From the cell containing the given text, extract its center point as [x, y] coordinate. 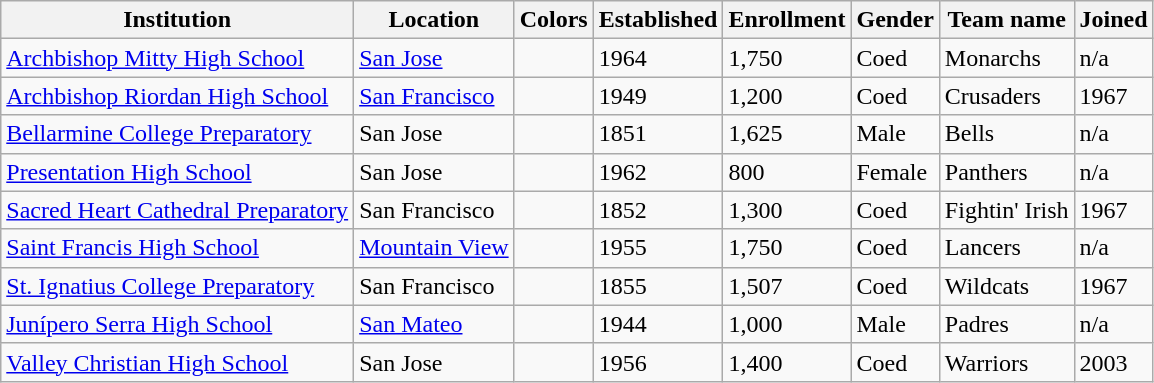
Monarchs [1006, 58]
1852 [658, 210]
Junípero Serra High School [178, 324]
Institution [178, 20]
1,300 [787, 210]
1,200 [787, 96]
Female [895, 172]
Established [658, 20]
Wildcats [1006, 286]
1955 [658, 248]
Mountain View [434, 248]
Sacred Heart Cathedral Preparatory [178, 210]
1962 [658, 172]
Presentation High School [178, 172]
1855 [658, 286]
Archbishop Riordan High School [178, 96]
Enrollment [787, 20]
Panthers [1006, 172]
Padres [1006, 324]
1,400 [787, 362]
Joined [1114, 20]
Warriors [1006, 362]
800 [787, 172]
Valley Christian High School [178, 362]
Gender [895, 20]
Archbishop Mitty High School [178, 58]
San Mateo [434, 324]
Lancers [1006, 248]
1964 [658, 58]
Bells [1006, 134]
Bellarmine College Preparatory [178, 134]
1,507 [787, 286]
1944 [658, 324]
St. Ignatius College Preparatory [178, 286]
Team name [1006, 20]
1956 [658, 362]
Colors [554, 20]
1,625 [787, 134]
Crusaders [1006, 96]
1851 [658, 134]
Saint Francis High School [178, 248]
2003 [1114, 362]
Location [434, 20]
Fightin' Irish [1006, 210]
1949 [658, 96]
1,000 [787, 324]
